Search for the cell housing the specified text and yield its (x, y) center coordinate. 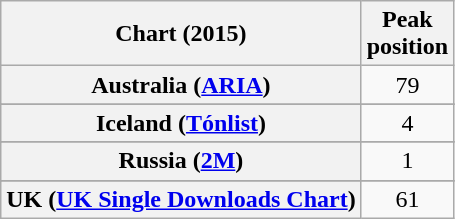
Australia (ARIA) (181, 85)
Peakposition (407, 34)
1 (407, 161)
Russia (2M) (181, 161)
UK (UK Single Downloads Chart) (181, 199)
Iceland (Tónlist) (181, 123)
61 (407, 199)
79 (407, 85)
Chart (2015) (181, 34)
4 (407, 123)
